From the cell containing the given text, extract its center point as [x, y] coordinate. 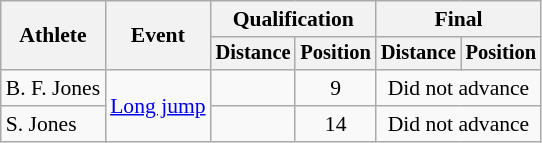
14 [335, 124]
Athlete [53, 36]
Long jump [158, 106]
S. Jones [53, 124]
Qualification [294, 19]
Final [458, 19]
9 [335, 88]
Event [158, 36]
B. F. Jones [53, 88]
